Return (X, Y) of the center of cell containing provided text 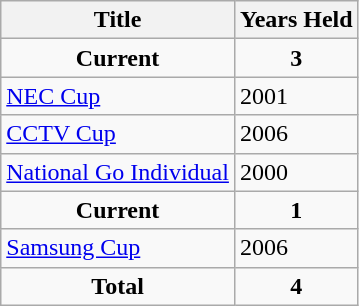
Years Held (296, 20)
2001 (296, 96)
1 (296, 210)
NEC Cup (118, 96)
National Go Individual (118, 172)
Title (118, 20)
Samsung Cup (118, 248)
3 (296, 58)
2000 (296, 172)
4 (296, 286)
Total (118, 286)
CCTV Cup (118, 134)
